Extract the (x, y) coordinate from the center of the cell holding the provided text.  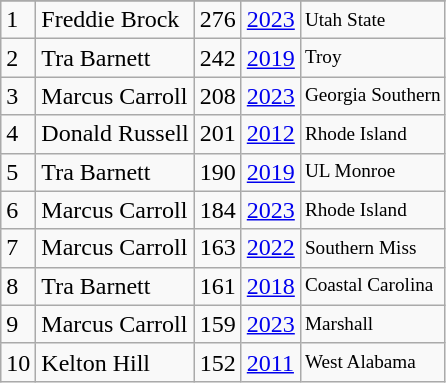
Freddie Brock (115, 20)
242 (218, 58)
2018 (270, 286)
8 (18, 286)
Georgia Southern (372, 96)
UL Monroe (372, 172)
Utah State (372, 20)
3 (18, 96)
2012 (270, 134)
2 (18, 58)
163 (218, 248)
184 (218, 210)
10 (18, 362)
6 (18, 210)
190 (218, 172)
159 (218, 324)
2022 (270, 248)
208 (218, 96)
4 (18, 134)
2011 (270, 362)
Coastal Carolina (372, 286)
Troy (372, 58)
Kelton Hill (115, 362)
Southern Miss (372, 248)
201 (218, 134)
West Alabama (372, 362)
161 (218, 286)
Marshall (372, 324)
152 (218, 362)
1 (18, 20)
276 (218, 20)
7 (18, 248)
Donald Russell (115, 134)
9 (18, 324)
5 (18, 172)
